Find where the given text appears and provide that cell's center as (X, Y) coordinate. 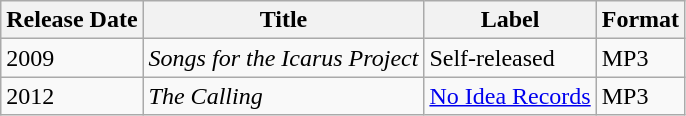
No Idea Records (510, 96)
2009 (72, 58)
Songs for the Icarus Project (284, 58)
Title (284, 20)
The Calling (284, 96)
Format (640, 20)
Label (510, 20)
Release Date (72, 20)
2012 (72, 96)
Self-released (510, 58)
